Output the [x, y] coordinate of the center of the cell containing the given text.  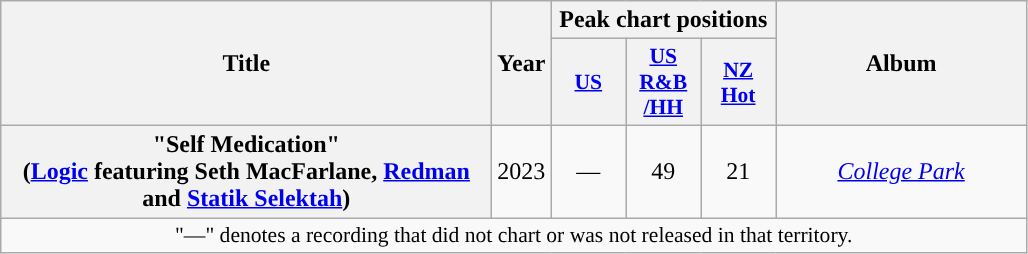
2023 [522, 171]
"Self Medication"(Logic featuring Seth MacFarlane, Redman and Statik Selektah) [246, 171]
Title [246, 64]
— [588, 171]
Year [522, 64]
21 [738, 171]
Peak chart positions [664, 20]
US [588, 82]
College Park [902, 171]
"—" denotes a recording that did not chart or was not released in that territory. [514, 236]
USR&B/HH [664, 82]
Album [902, 64]
49 [664, 171]
NZHot [738, 82]
